Capture the cell that displays the provided text and extract its (X, Y) central coordinate. 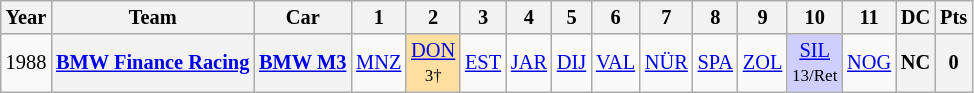
SPA (716, 63)
BMW Finance Racing (152, 63)
1988 (26, 63)
Pts (954, 17)
MNZ (378, 63)
NC (916, 63)
DIJ (572, 63)
6 (616, 17)
ZOL (762, 63)
1 (378, 17)
NOG (869, 63)
11 (869, 17)
SIL13/Ret (814, 63)
4 (529, 17)
Car (302, 17)
2 (433, 17)
10 (814, 17)
5 (572, 17)
EST (483, 63)
JAR (529, 63)
3 (483, 17)
NÜR (666, 63)
0 (954, 63)
9 (762, 17)
7 (666, 17)
DON3† (433, 63)
BMW M3 (302, 63)
Year (26, 17)
DC (916, 17)
VAL (616, 63)
8 (716, 17)
Team (152, 17)
